Return the [x, y] coordinate for the center point of the cell that contains the specified text.  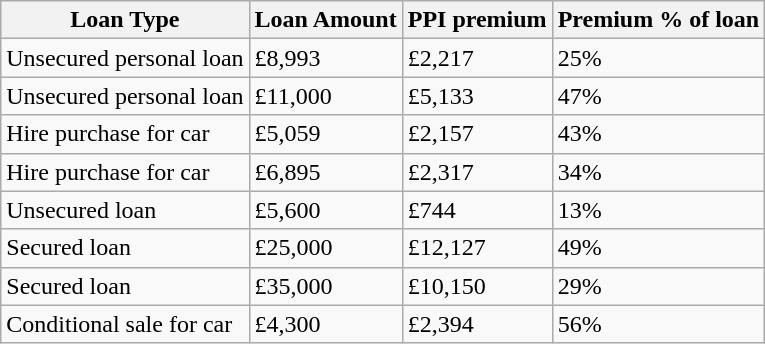
25% [658, 58]
Conditional sale for car [125, 324]
£4,300 [326, 324]
£5,133 [477, 96]
49% [658, 248]
£2,217 [477, 58]
£744 [477, 210]
Unsecured loan [125, 210]
Loan Amount [326, 20]
£5,059 [326, 134]
13% [658, 210]
£2,394 [477, 324]
Loan Type [125, 20]
£25,000 [326, 248]
£5,600 [326, 210]
£6,895 [326, 172]
Premium % of loan [658, 20]
£10,150 [477, 286]
29% [658, 286]
47% [658, 96]
56% [658, 324]
£11,000 [326, 96]
£2,317 [477, 172]
43% [658, 134]
£12,127 [477, 248]
£35,000 [326, 286]
£8,993 [326, 58]
34% [658, 172]
£2,157 [477, 134]
PPI premium [477, 20]
